Extract the (x, y) coordinate from the center of the cell holding the provided text.  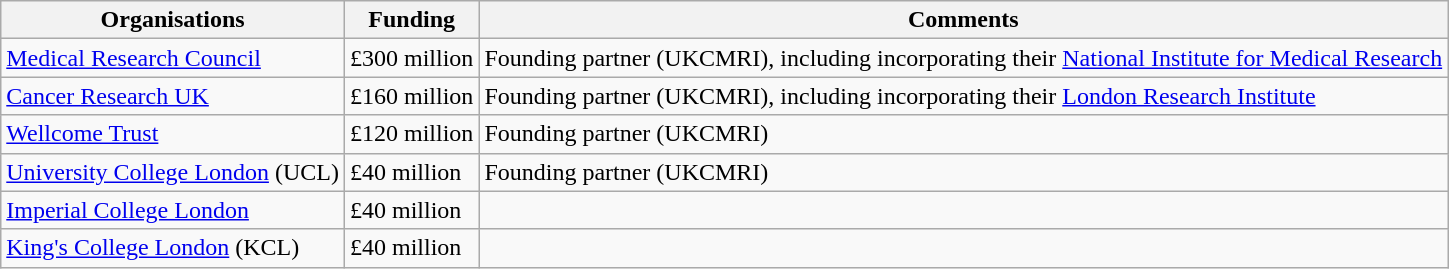
Comments (964, 20)
Cancer Research UK (173, 96)
Organisations (173, 20)
Imperial College London (173, 210)
£160 million (411, 96)
King's College London (KCL) (173, 248)
£300 million (411, 58)
Founding partner (UKCMRI), including incorporating their London Research Institute (964, 96)
Founding partner (UKCMRI), including incorporating their National Institute for Medical Research (964, 58)
Wellcome Trust (173, 134)
University College London (UCL) (173, 172)
Funding (411, 20)
Medical Research Council (173, 58)
£120 million (411, 134)
